Determine the [X, Y] coordinate at the center of the cell enclosing the given text.  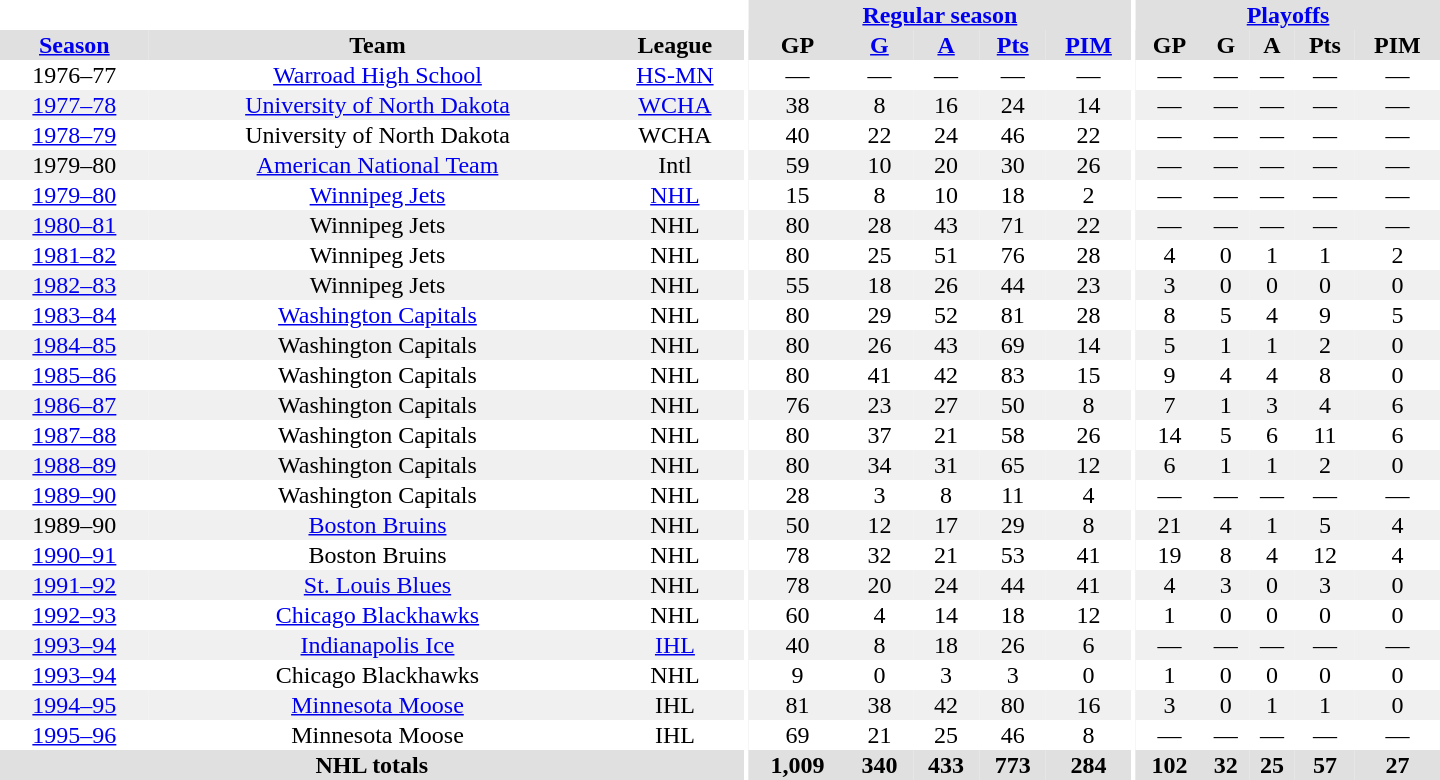
1985–86 [74, 375]
433 [946, 765]
Season [74, 45]
Intl [674, 165]
7 [1170, 405]
American National Team [378, 165]
17 [946, 525]
53 [1012, 555]
65 [1012, 465]
1982–83 [74, 285]
58 [1012, 435]
1984–85 [74, 345]
1981–82 [74, 255]
19 [1170, 555]
1988–89 [74, 465]
1990–91 [74, 555]
1987–88 [74, 435]
Playoffs [1288, 15]
55 [798, 285]
773 [1012, 765]
1986–87 [74, 405]
Regular season [940, 15]
31 [946, 465]
340 [880, 765]
37 [880, 435]
NHL totals [372, 765]
83 [1012, 375]
34 [880, 465]
102 [1170, 765]
59 [798, 165]
1977–78 [74, 105]
52 [946, 315]
284 [1088, 765]
HS-MN [674, 75]
Indianapolis Ice [378, 645]
Warroad High School [378, 75]
30 [1012, 165]
1995–96 [74, 735]
1976–77 [74, 75]
51 [946, 255]
1980–81 [74, 225]
St. Louis Blues [378, 585]
1994–95 [74, 705]
League [674, 45]
1992–93 [74, 615]
57 [1325, 765]
1978–79 [74, 135]
Team [378, 45]
1,009 [798, 765]
60 [798, 615]
71 [1012, 225]
1983–84 [74, 315]
1991–92 [74, 585]
